Identify which cell holds the provided text, then report its [X, Y] central coordinate. 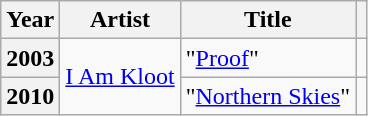
Year [30, 20]
"Northern Skies" [268, 96]
"Proof" [268, 58]
2010 [30, 96]
2003 [30, 58]
Artist [120, 20]
I Am Kloot [120, 77]
Title [268, 20]
